Provide the (X, Y) coordinate of the cell's center where the given text is located.  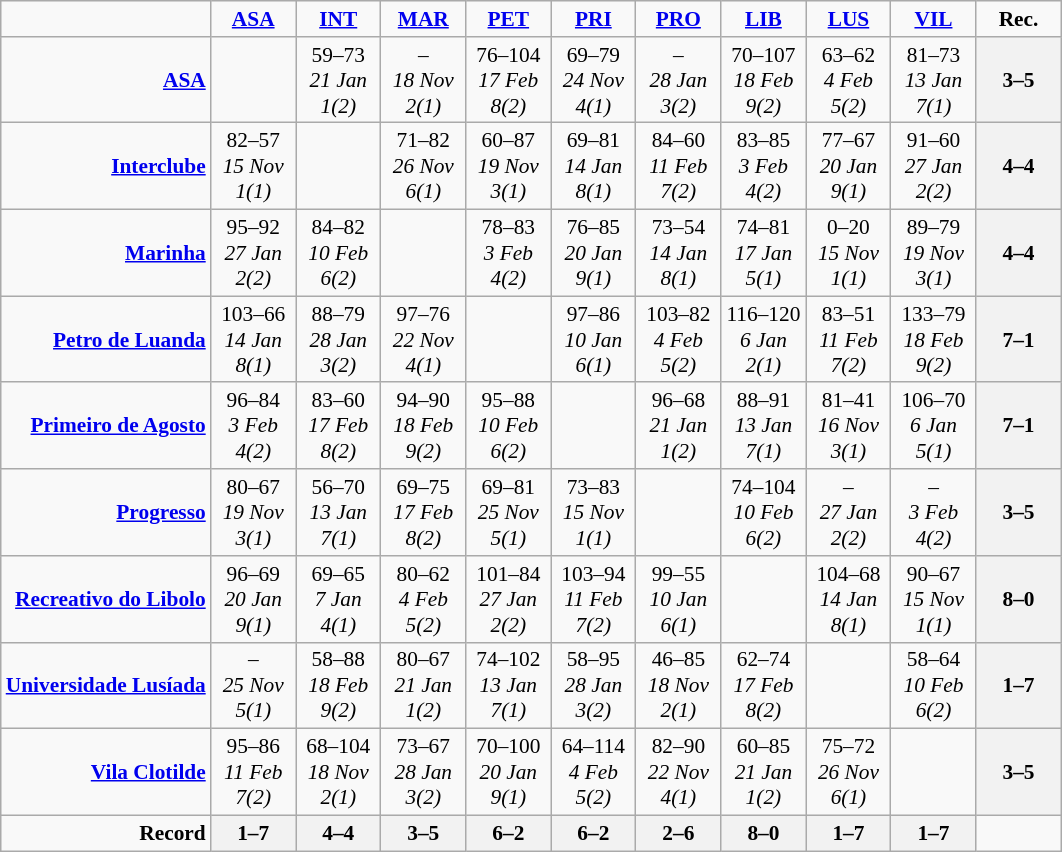
60–8521 Jan 1(2) (764, 772)
Marinha (106, 254)
75–7226 Nov 6(1) (848, 772)
103–824 Feb 5(2) (678, 340)
95–8810 Feb 6(2) (508, 426)
INT (338, 19)
104–6814 Jan 8(1) (848, 600)
46–8518 Nov 2(1) (678, 686)
96–6821 Jan 1(2) (678, 426)
–27 Jan 2(2) (848, 512)
58–8818 Feb 9(2) (338, 686)
–25 Nov 5(1) (254, 686)
83–853 Feb 4(2) (764, 166)
PET (508, 19)
73–8315 Nov 1(1) (594, 512)
74–10410 Feb 6(2) (764, 512)
133–7918 Feb 9(2) (934, 340)
74–8117 Jan 5(1) (764, 254)
95–8611 Feb 7(2) (254, 772)
97–8610 Jan 6(1) (594, 340)
101–8427 Jan 2(2) (508, 600)
83–5111 Feb 7(2) (848, 340)
59–7321 Jan 1(2) (338, 80)
84–8210 Feb 6(2) (338, 254)
106–706 Jan 5(1) (934, 426)
Vila Clotilde (106, 772)
88–7928 Jan 3(2) (338, 340)
89–7919 Nov 3(1) (934, 254)
82–9022 Nov 4(1) (678, 772)
56–7013 Jan 7(1) (338, 512)
68–10418 Nov 2(1) (338, 772)
76–8520 Jan 9(1) (594, 254)
Recreativo do Libolo (106, 600)
Petro de Luanda (106, 340)
69–657 Jan 4(1) (338, 600)
LIB (764, 19)
60–8719 Nov 3(1) (508, 166)
–28 Jan 3(2) (678, 80)
80–624 Feb 5(2) (424, 600)
69–8114 Jan 8(1) (594, 166)
71–8226 Nov 6(1) (424, 166)
Primeiro de Agosto (106, 426)
64–1144 Feb 5(2) (594, 772)
69–8125 Nov 5(1) (508, 512)
116–1206 Jan 2(1) (764, 340)
96–6920 Jan 9(1) (254, 600)
–3 Feb 4(2) (934, 512)
81–4116 Nov 3(1) (848, 426)
63–624 Feb 5(2) (848, 80)
94–9018 Feb 9(2) (424, 426)
97–7622 Nov 4(1) (424, 340)
Rec. (1018, 19)
91–6027 Jan 2(2) (934, 166)
99–5510 Jan 6(1) (678, 600)
Interclube (106, 166)
Progresso (106, 512)
96–843 Feb 4(2) (254, 426)
95–9227 Jan 2(2) (254, 254)
74–10213 Jan 7(1) (508, 686)
Record (106, 833)
69–7924 Nov 4(1) (594, 80)
LUS (848, 19)
88–9113 Jan 7(1) (764, 426)
62–7417 Feb 8(2) (764, 686)
80–6719 Nov 3(1) (254, 512)
84–6011 Feb 7(2) (678, 166)
82–5715 Nov 1(1) (254, 166)
70–10718 Feb 9(2) (764, 80)
73–5414 Jan 8(1) (678, 254)
90–6715 Nov 1(1) (934, 600)
0–2015 Nov 1(1) (848, 254)
–18 Nov 2(1) (424, 80)
VIL (934, 19)
83–6017 Feb 8(2) (338, 426)
80–6721 Jan 1(2) (424, 686)
77–6720 Jan 9(1) (848, 166)
2–6 (678, 833)
76–10417 Feb 8(2) (508, 80)
PRO (678, 19)
103–9411 Feb 7(2) (594, 600)
70–10020 Jan 9(1) (508, 772)
PRI (594, 19)
58–9528 Jan 3(2) (594, 686)
78–833 Feb 4(2) (508, 254)
81–7313 Jan 7(1) (934, 80)
73–6728 Jan 3(2) (424, 772)
103–6614 Jan 8(1) (254, 340)
58–6410 Feb 6(2) (934, 686)
69–7517 Feb 8(2) (424, 512)
MAR (424, 19)
Universidade Lusíada (106, 686)
